Return the (x, y) coordinate for the center point of the cell that contains the specified text.  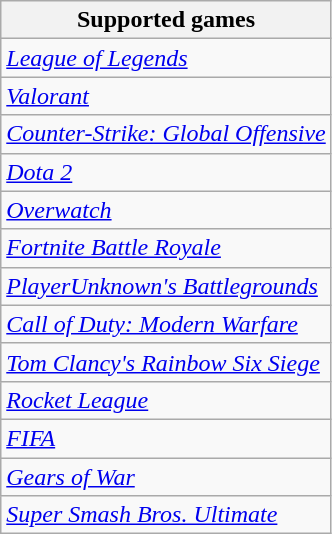
Rocket League (166, 400)
Fortnite Battle Royale (166, 248)
PlayerUnknown's Battlegrounds (166, 286)
FIFA (166, 438)
Super Smash Bros. Ultimate (166, 515)
Call of Duty: Modern Warfare (166, 324)
Tom Clancy's Rainbow Six Siege (166, 362)
Valorant (166, 96)
Overwatch (166, 210)
Dota 2 (166, 172)
Gears of War (166, 477)
League of Legends (166, 58)
Counter-Strike: Global Offensive (166, 134)
Supported games (166, 20)
